Locate the cell with the specified text and output its [x, y] center coordinate. 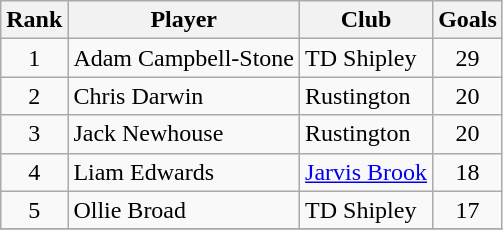
3 [34, 134]
Liam Edwards [184, 172]
Adam Campbell-Stone [184, 58]
29 [468, 58]
Rank [34, 20]
Chris Darwin [184, 96]
Player [184, 20]
Jarvis Brook [366, 172]
Goals [468, 20]
1 [34, 58]
17 [468, 210]
Ollie Broad [184, 210]
4 [34, 172]
5 [34, 210]
Club [366, 20]
Jack Newhouse [184, 134]
18 [468, 172]
2 [34, 96]
